Find where the given text appears and provide that cell's center as [X, Y] coordinate. 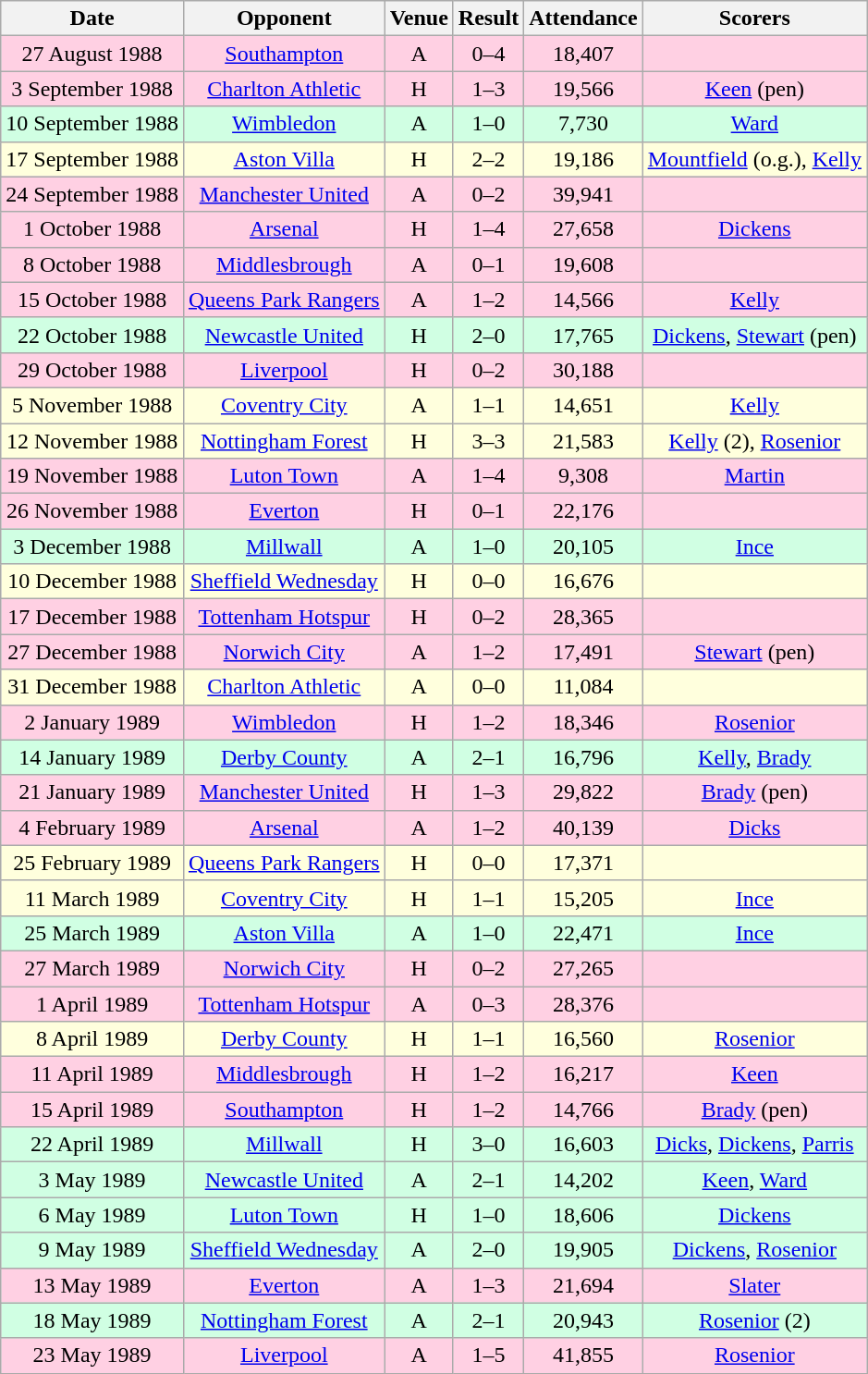
16,796 [583, 757]
20,105 [583, 546]
25 February 1989 [92, 863]
17,765 [583, 335]
14,651 [583, 405]
23 May 1989 [92, 1356]
16,676 [583, 582]
22 April 1989 [92, 1145]
10 December 1988 [92, 582]
Dickens, Rosenior [754, 1250]
29,822 [583, 792]
1 April 1989 [92, 1003]
31 December 1988 [92, 687]
11 March 1989 [92, 898]
2–2 [488, 159]
19,905 [583, 1250]
18,407 [583, 54]
0–3 [488, 1003]
Ward [754, 124]
Slater [754, 1285]
17,491 [583, 652]
6 May 1989 [92, 1215]
25 March 1989 [92, 933]
27 March 1989 [92, 968]
22,176 [583, 511]
18,606 [583, 1215]
14,566 [583, 300]
Kelly, Brady [754, 757]
8 October 1988 [92, 264]
14,202 [583, 1180]
17 December 1988 [92, 617]
28,376 [583, 1003]
9,308 [583, 476]
7,730 [583, 124]
Venue [419, 18]
21 January 1989 [92, 792]
5 November 1988 [92, 405]
4 February 1989 [92, 828]
2 January 1989 [92, 722]
13 May 1989 [92, 1285]
Opponent [284, 18]
41,855 [583, 1356]
15,205 [583, 898]
12 November 1988 [92, 441]
8 April 1989 [92, 1039]
40,139 [583, 828]
27,265 [583, 968]
26 November 1988 [92, 511]
3 May 1989 [92, 1180]
27 August 1988 [92, 54]
3 September 1988 [92, 89]
3 December 1988 [92, 546]
21,583 [583, 441]
16,603 [583, 1145]
Rosenior (2) [754, 1320]
22 October 1988 [92, 335]
27 December 1988 [92, 652]
Attendance [583, 18]
3–0 [488, 1145]
16,217 [583, 1074]
19,186 [583, 159]
Date [92, 18]
Keen, Ward [754, 1180]
1 October 1988 [92, 229]
19,608 [583, 264]
21,694 [583, 1285]
Dicks [754, 828]
18,346 [583, 722]
Dickens, Stewart (pen) [754, 335]
0–4 [488, 54]
24 September 1988 [92, 194]
27,658 [583, 229]
Dicks, Dickens, Parris [754, 1145]
18 May 1989 [92, 1320]
20,943 [583, 1320]
14 January 1989 [92, 757]
19,566 [583, 89]
Stewart (pen) [754, 652]
3–3 [488, 441]
14,766 [583, 1110]
1–5 [488, 1356]
11 April 1989 [92, 1074]
39,941 [583, 194]
15 October 1988 [92, 300]
9 May 1989 [92, 1250]
11,084 [583, 687]
Martin [754, 476]
Result [488, 18]
30,188 [583, 370]
Kelly (2), Rosenior [754, 441]
15 April 1989 [92, 1110]
17,371 [583, 863]
Mountfield (o.g.), Kelly [754, 159]
Keen [754, 1074]
16,560 [583, 1039]
10 September 1988 [92, 124]
Keen (pen) [754, 89]
Scorers [754, 18]
28,365 [583, 617]
17 September 1988 [92, 159]
22,471 [583, 933]
29 October 1988 [92, 370]
19 November 1988 [92, 476]
